Output the [X, Y] coordinate of the center of the cell containing the given text.  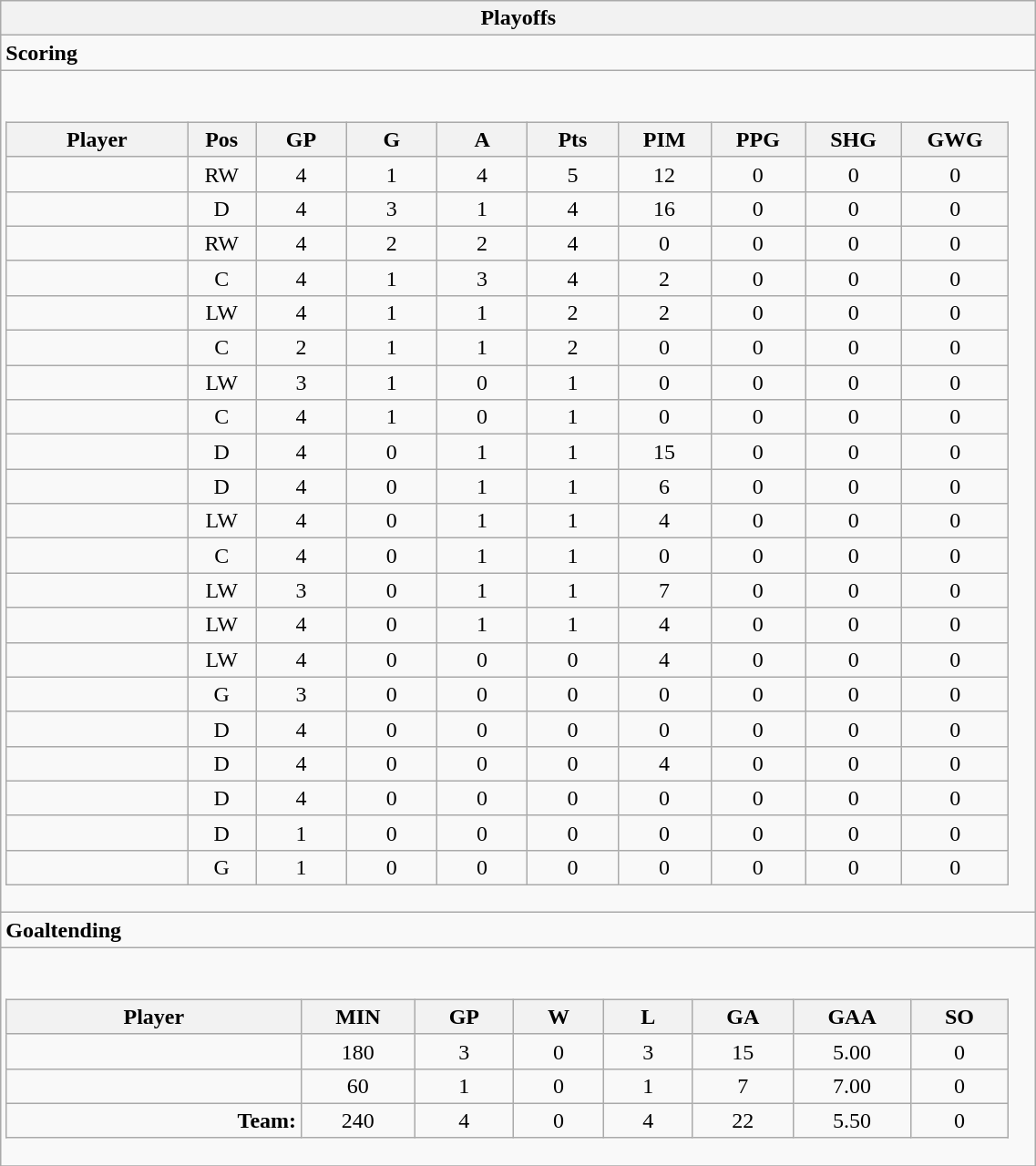
MIN [358, 1017]
Goaltending [518, 930]
W [559, 1017]
6 [664, 486]
L [649, 1017]
GWG [955, 139]
240 [358, 1120]
16 [664, 209]
PIM [664, 139]
22 [744, 1120]
Playoffs [518, 18]
5.00 [852, 1051]
SO [959, 1017]
60 [358, 1086]
SHG [854, 139]
Pts [572, 139]
GAA [852, 1017]
Team: [154, 1120]
5.50 [852, 1120]
180 [358, 1051]
5 [572, 174]
Player MIN GP W L GA GAA SO 180 3 0 3 15 5.00 0 60 1 0 1 7 7.00 0 Team: 240 4 0 4 22 5.50 0 [518, 1057]
A [481, 139]
Scoring [518, 53]
GA [744, 1017]
7.00 [852, 1086]
Pos [222, 139]
PPG [758, 139]
12 [664, 174]
